Output the [X, Y] coordinate of the center of the cell containing the given text.  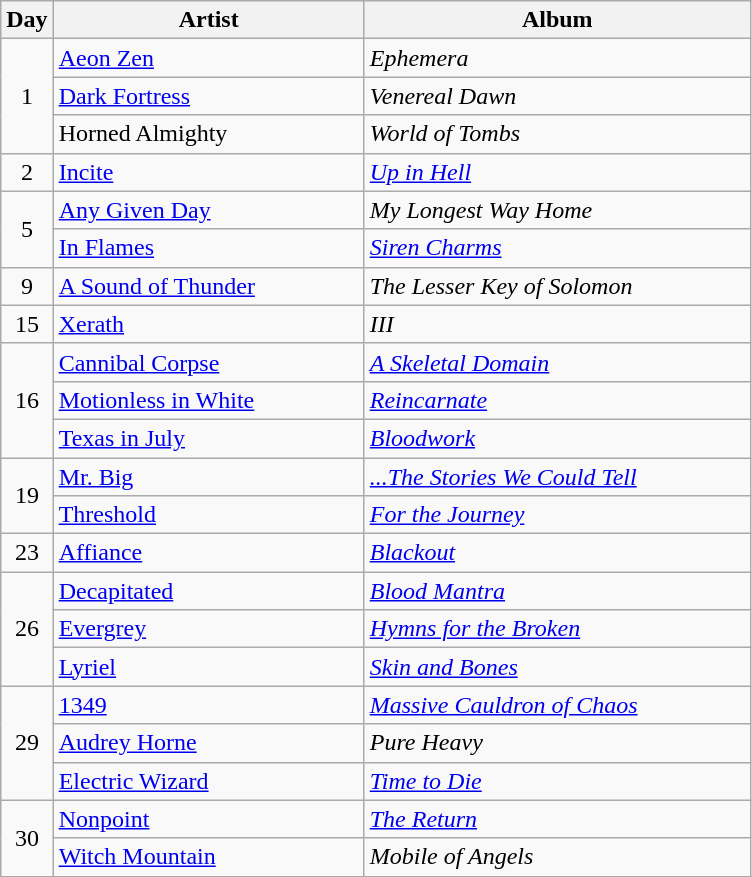
My Longest Way Home [557, 210]
Witch Mountain [208, 857]
A Sound of Thunder [208, 286]
Mr. Big [208, 477]
Decapitated [208, 591]
30 [27, 838]
Incite [208, 172]
Aeon Zen [208, 58]
9 [27, 286]
Motionless in White [208, 400]
Texas in July [208, 438]
16 [27, 400]
Hymns for the Broken [557, 629]
1 [27, 96]
Blood Mantra [557, 591]
A Skeletal Domain [557, 362]
Venereal Dawn [557, 96]
World of Tombs [557, 134]
Artist [208, 20]
The Return [557, 819]
Threshold [208, 515]
Pure Heavy [557, 743]
Ephemera [557, 58]
Blackout [557, 553]
In Flames [208, 248]
Lyriel [208, 667]
Massive Cauldron of Chaos [557, 705]
1349 [208, 705]
23 [27, 553]
...The Stories We Could Tell [557, 477]
Skin and Bones [557, 667]
15 [27, 324]
Day [27, 20]
The Lesser Key of Solomon [557, 286]
Horned Almighty [208, 134]
Mobile of Angels [557, 857]
Audrey Horne [208, 743]
Any Given Day [208, 210]
5 [27, 229]
19 [27, 496]
Electric Wizard [208, 781]
Reincarnate [557, 400]
Affiance [208, 553]
Bloodwork [557, 438]
Siren Charms [557, 248]
29 [27, 743]
Evergrey [208, 629]
2 [27, 172]
For the Journey [557, 515]
Time to Die [557, 781]
III [557, 324]
26 [27, 629]
Nonpoint [208, 819]
Cannibal Corpse [208, 362]
Xerath [208, 324]
Album [557, 20]
Up in Hell [557, 172]
Dark Fortress [208, 96]
